From the cell containing the given text, extract its center point as [X, Y] coordinate. 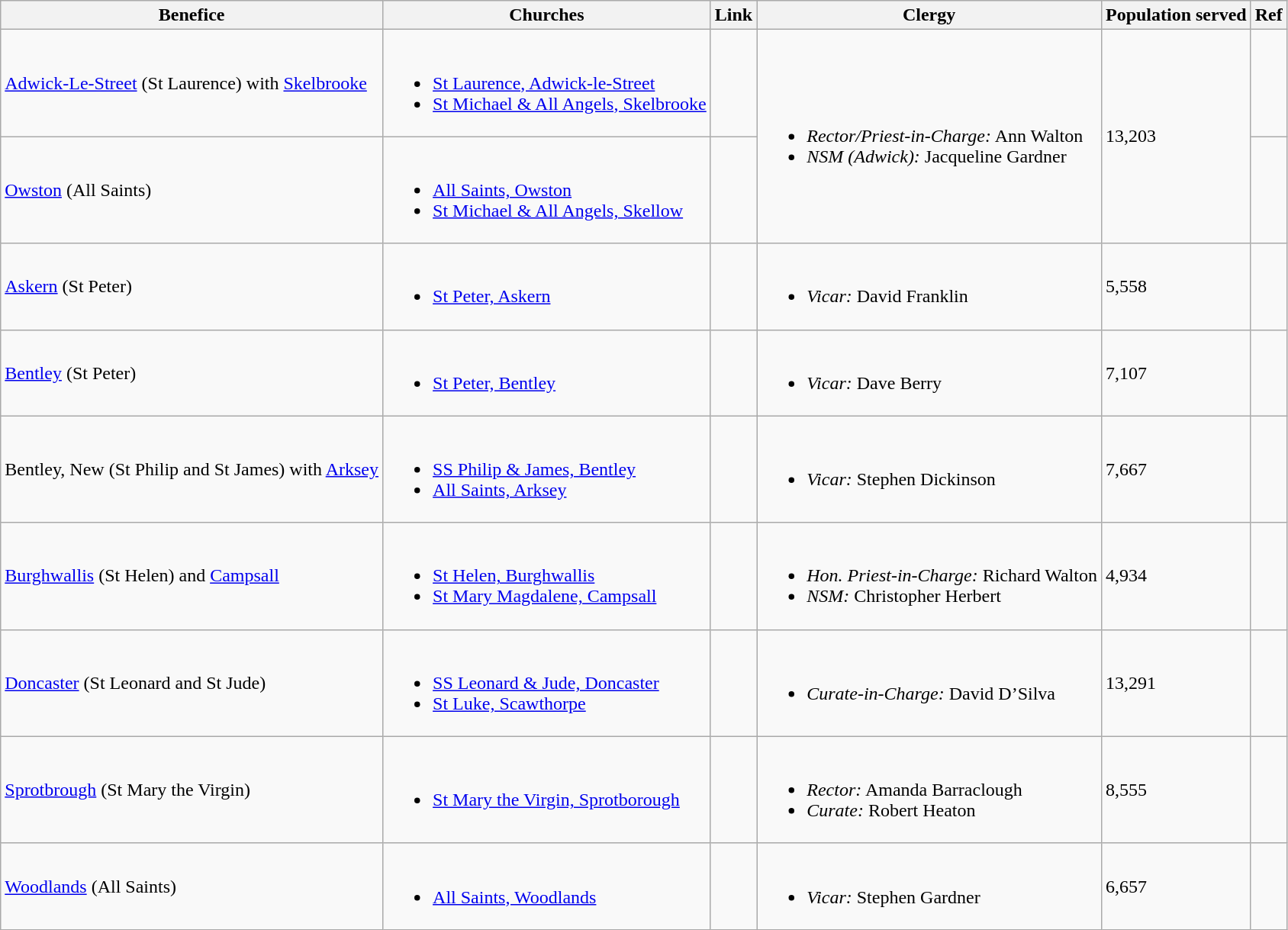
Sprotbrough (St Mary the Virgin) [192, 790]
Woodlands (All Saints) [192, 887]
Benefice [192, 15]
Bentley, New (St Philip and St James) with Arksey [192, 469]
Population served [1176, 15]
Burghwallis (St Helen) and Campsall [192, 576]
St Laurence, Adwick-le-StreetSt Michael & All Angels, Skelbrooke [547, 83]
5,558 [1176, 287]
SS Leonard & Jude, DoncasterSt Luke, Scawthorpe [547, 683]
Owston (All Saints) [192, 190]
8,555 [1176, 790]
4,934 [1176, 576]
St Peter, Askern [547, 287]
All Saints, Woodlands [547, 887]
Churches [547, 15]
13,291 [1176, 683]
Doncaster (St Leonard and St Jude) [192, 683]
All Saints, OwstonSt Michael & All Angels, Skellow [547, 190]
Vicar: Stephen Dickinson [929, 469]
Vicar: David Franklin [929, 287]
SS Philip & James, BentleyAll Saints, Arksey [547, 469]
Rector/Priest-in-Charge: Ann WaltonNSM (Adwick): Jacqueline Gardner [929, 137]
Adwick-Le-Street (St Laurence) with Skelbrooke [192, 83]
Askern (St Peter) [192, 287]
Curate-in-Charge: David D’Silva [929, 683]
7,107 [1176, 372]
Rector: Amanda BarracloughCurate: Robert Heaton [929, 790]
6,657 [1176, 887]
7,667 [1176, 469]
Vicar: Dave Berry [929, 372]
Link [733, 15]
Vicar: Stephen Gardner [929, 887]
St Helen, BurghwallisSt Mary Magdalene, Campsall [547, 576]
Clergy [929, 15]
St Peter, Bentley [547, 372]
13,203 [1176, 137]
Ref [1268, 15]
Bentley (St Peter) [192, 372]
St Mary the Virgin, Sprotborough [547, 790]
Hon. Priest-in-Charge: Richard WaltonNSM: Christopher Herbert [929, 576]
